For the text-containing cell, return its midpoint in [X, Y] coordinate format. 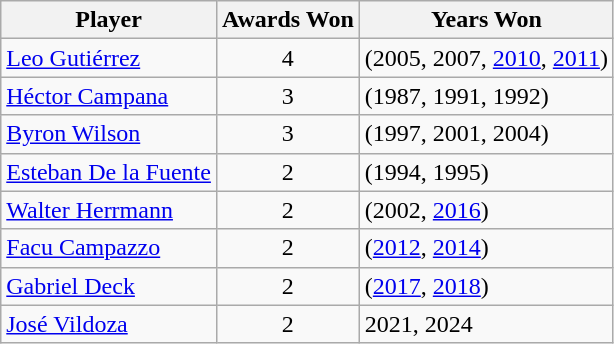
(1997, 2001, 2004) [486, 134]
Years Won [486, 20]
(2005, 2007, 2010, 2011) [486, 58]
Awards Won [288, 20]
(2002, 2016) [486, 210]
Player [109, 20]
Byron Wilson [109, 134]
(2012, 2014) [486, 248]
José Vildoza [109, 324]
2021, 2024 [486, 324]
Héctor Campana [109, 96]
Facu Campazzo [109, 248]
(1987, 1991, 1992) [486, 96]
(2017, 2018) [486, 286]
4 [288, 58]
(1994, 1995) [486, 172]
Leo Gutiérrez [109, 58]
Walter Herrmann [109, 210]
Esteban De la Fuente [109, 172]
Gabriel Deck [109, 286]
